Determine the [x, y] coordinate at the center of the cell enclosing the given text.  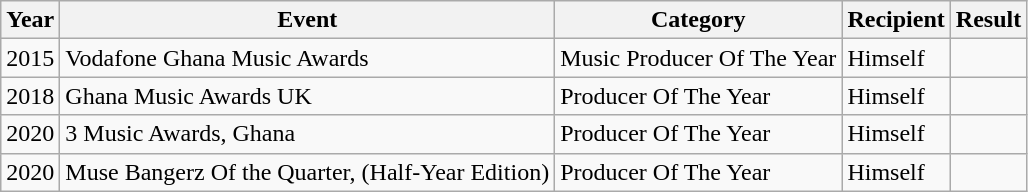
3 Music Awards, Ghana [308, 134]
Vodafone Ghana Music Awards [308, 58]
Result [988, 20]
2015 [30, 58]
Event [308, 20]
Ghana Music Awards UK [308, 96]
Year [30, 20]
Muse Bangerz Of the Quarter, (Half-Year Edition) [308, 172]
Category [698, 20]
Music Producer Of The Year [698, 58]
2018 [30, 96]
Recipient [896, 20]
